Search for the cell housing the specified text and yield its [x, y] center coordinate. 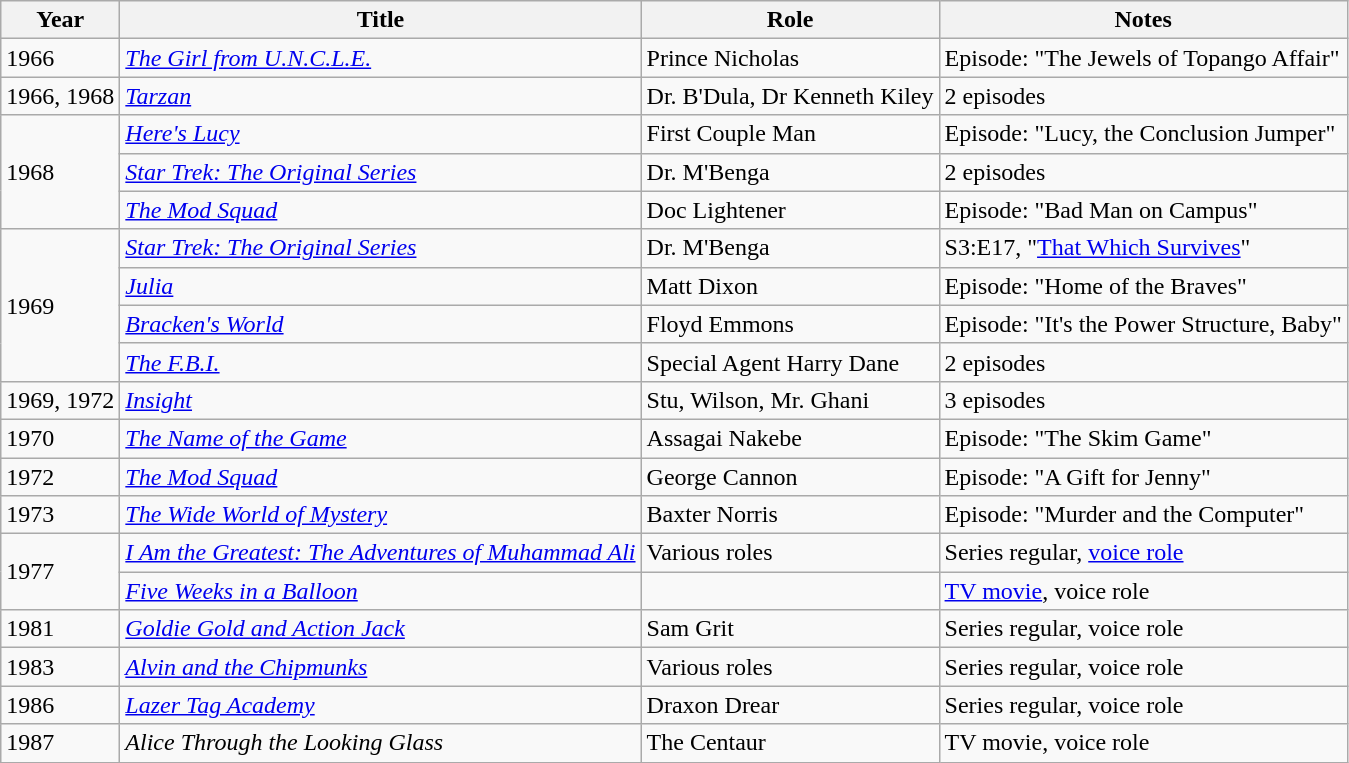
Draxon Drear [790, 705]
The Name of the Game [380, 438]
1986 [60, 705]
1981 [60, 629]
Episode: "It's the Power Structure, Baby" [1143, 324]
Episode: "Lucy, the Conclusion Jumper" [1143, 134]
Role [790, 20]
I Am the Greatest: The Adventures of Muhammad Ali [380, 553]
Lazer Tag Academy [380, 705]
Episode: "The Jewels of Topango Affair" [1143, 58]
The Girl from U.N.C.L.E. [380, 58]
1973 [60, 515]
1969, 1972 [60, 400]
Baxter Norris [790, 515]
Episode: "Bad Man on Campus" [1143, 210]
Sam Grit [790, 629]
1969 [60, 305]
The F.B.I. [380, 362]
1968 [60, 172]
Year [60, 20]
The Centaur [790, 743]
Special Agent Harry Dane [790, 362]
1987 [60, 743]
1983 [60, 667]
Alice Through the Looking Glass [380, 743]
Matt Dixon [790, 286]
Goldie Gold and Action Jack [380, 629]
Episode: "A Gift for Jenny" [1143, 477]
Title [380, 20]
Prince Nicholas [790, 58]
Dr. B'Dula, Dr Kenneth Kiley [790, 96]
S3:E17, "That Which Survives" [1143, 248]
1972 [60, 477]
1977 [60, 572]
Tarzan [380, 96]
Alvin and the Chipmunks [380, 667]
First Couple Man [790, 134]
Stu, Wilson, Mr. Ghani [790, 400]
Julia [380, 286]
Episode: "Murder and the Computer" [1143, 515]
Five Weeks in a Balloon [380, 591]
1970 [60, 438]
1966 [60, 58]
Bracken's World [380, 324]
Assagai Nakebe [790, 438]
Here's Lucy [380, 134]
The Wide World of Mystery [380, 515]
Notes [1143, 20]
George Cannon [790, 477]
1966, 1968 [60, 96]
Episode: "Home of the Braves" [1143, 286]
Doc Lightener [790, 210]
Floyd Emmons [790, 324]
Episode: "The Skim Game" [1143, 438]
Insight [380, 400]
3 episodes [1143, 400]
